Output the (X, Y) coordinate of the center of the cell containing the given text.  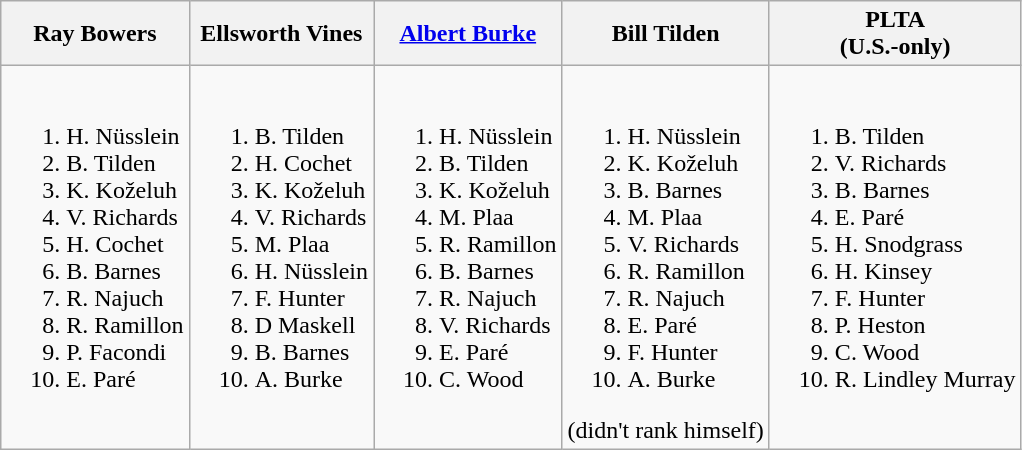
H. Nüsslein B. Tilden K. Koželuh V. Richards H. Cochet B. Barnes R. Najuch R. Ramillon P. Facondi E. Paré (95, 258)
H. Nüsslein K. Koželuh B. Barnes M. Plaa V. Richards R. Ramillon R. Najuch E. Paré F. Hunter A. Burke(didn't rank himself) (666, 258)
Ellsworth Vines (281, 34)
Ray Bowers (95, 34)
Bill Tilden (666, 34)
B. Tilden H. Cochet K. Koželuh V. Richards M. Plaa H. Nüsslein F. Hunter D Maskell B. Barnes A. Burke (281, 258)
H. Nüsslein B. Tilden K. Koželuh M. Plaa R. Ramillon B. Barnes R. Najuch V. Richards E. Paré C. Wood (468, 258)
Albert Burke (468, 34)
B. Tilden V. Richards B. Barnes E. Paré H. Snodgrass H. Kinsey F. Hunter P. Heston C. Wood R. Lindley Murray (895, 258)
PLTA(U.S.-only) (895, 34)
